Output the [x, y] coordinate of the center of the cell containing the given text.  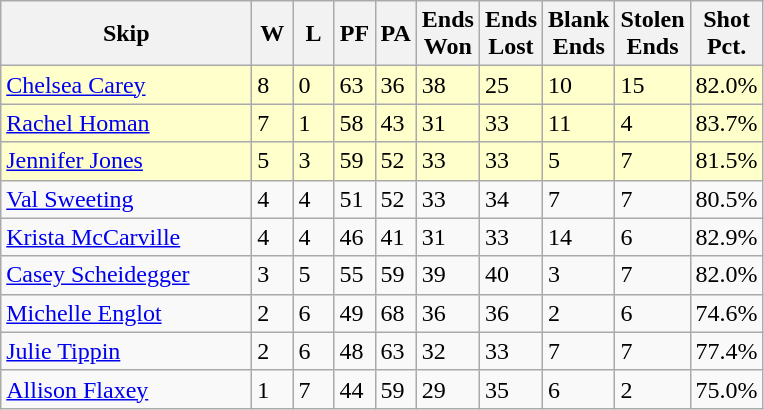
32 [448, 351]
0 [314, 85]
46 [354, 237]
Skip [126, 34]
11 [579, 123]
35 [510, 389]
W [272, 34]
40 [510, 275]
Rachel Homan [126, 123]
34 [510, 199]
Allison Flaxey [126, 389]
80.5% [726, 199]
39 [448, 275]
48 [354, 351]
75.0% [726, 389]
55 [354, 275]
Krista McCarville [126, 237]
82.9% [726, 237]
Ends Won [448, 34]
Val Sweeting [126, 199]
Ends Lost [510, 34]
41 [396, 237]
43 [396, 123]
25 [510, 85]
Michelle Englot [126, 313]
74.6% [726, 313]
68 [396, 313]
Blank Ends [579, 34]
10 [579, 85]
L [314, 34]
81.5% [726, 161]
PF [354, 34]
29 [448, 389]
44 [354, 389]
15 [652, 85]
PA [396, 34]
Shot Pct. [726, 34]
58 [354, 123]
Jennifer Jones [126, 161]
Julie Tippin [126, 351]
49 [354, 313]
51 [354, 199]
83.7% [726, 123]
77.4% [726, 351]
Chelsea Carey [126, 85]
Stolen Ends [652, 34]
Casey Scheidegger [126, 275]
14 [579, 237]
38 [448, 85]
8 [272, 85]
